Output the [x, y] coordinate of the center of the cell containing the given text.  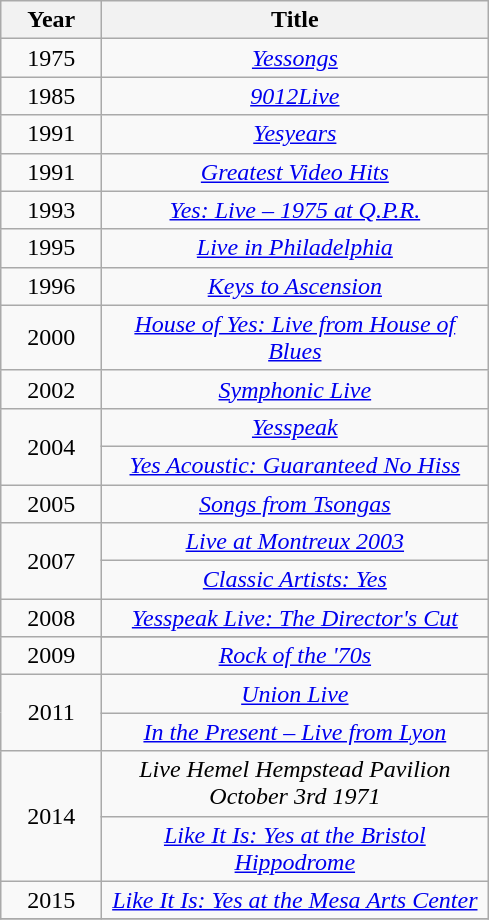
2002 [52, 389]
Rock of the '70s [295, 656]
2015 [52, 900]
2005 [52, 503]
Yesyears [295, 134]
Yesspeak [295, 427]
1985 [52, 96]
House of Yes: Live from House of Blues [295, 338]
Live in Philadelphia [295, 248]
Symphonic Live [295, 389]
Classic Artists: Yes [295, 580]
1995 [52, 248]
Title [295, 20]
Like It Is: Yes at the Bristol Hippodrome [295, 848]
Year [52, 20]
1996 [52, 286]
1975 [52, 58]
Yesspeak Live: The Director's Cut [295, 618]
Like It Is: Yes at the Mesa Arts Center [295, 900]
Songs from Tsongas [295, 503]
Yessongs [295, 58]
2000 [52, 338]
2007 [52, 561]
2008 [52, 618]
9012Live [295, 96]
2004 [52, 446]
1993 [52, 210]
In the Present – Live from Lyon [295, 732]
Greatest Video Hits [295, 172]
Live at Montreux 2003 [295, 542]
Yes Acoustic: Guaranteed No Hiss [295, 465]
Yes: Live – 1975 at Q.P.R. [295, 210]
2014 [52, 816]
Union Live [295, 694]
Live Hemel Hempstead Pavilion October 3rd 1971 [295, 784]
Keys to Ascension [295, 286]
2009 [52, 656]
2011 [52, 713]
